For the text-containing cell, return its midpoint in (x, y) coordinate format. 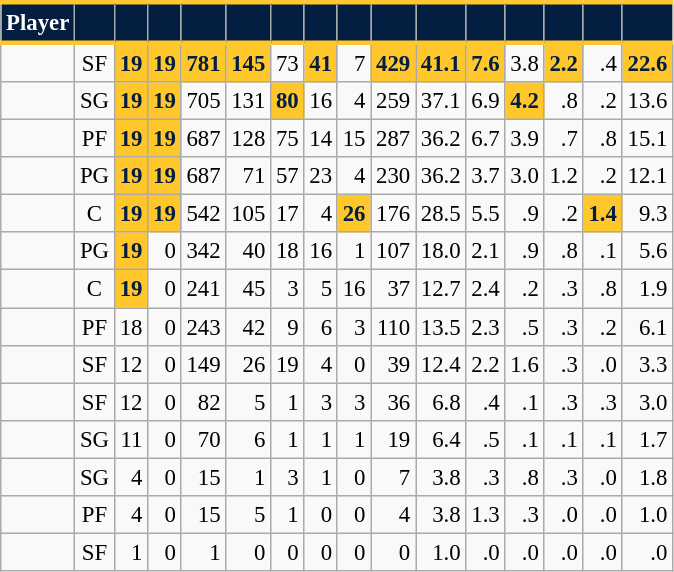
3.7 (486, 176)
241 (204, 289)
705 (204, 101)
42 (248, 327)
781 (204, 62)
2.1 (486, 251)
243 (204, 327)
41.1 (441, 62)
Player (38, 22)
.7 (564, 139)
7.6 (486, 62)
1.4 (602, 214)
37 (394, 289)
41 (320, 62)
82 (204, 402)
4.2 (524, 101)
128 (248, 139)
12.4 (441, 364)
9 (288, 327)
259 (394, 101)
6.9 (486, 101)
110 (394, 327)
57 (288, 176)
5.6 (647, 251)
14 (320, 139)
176 (394, 214)
11 (130, 439)
73 (288, 62)
70 (204, 439)
1.7 (647, 439)
107 (394, 251)
40 (248, 251)
45 (248, 289)
1.8 (647, 477)
149 (204, 364)
13.6 (647, 101)
145 (248, 62)
287 (394, 139)
3.3 (647, 364)
342 (204, 251)
1.9 (647, 289)
105 (248, 214)
2.4 (486, 289)
28.5 (441, 214)
6.7 (486, 139)
6.8 (441, 402)
75 (288, 139)
1.6 (524, 364)
18.0 (441, 251)
9.3 (647, 214)
131 (248, 101)
1.2 (564, 176)
39 (394, 364)
36 (394, 402)
5.5 (486, 214)
17 (288, 214)
13.5 (441, 327)
1.3 (486, 515)
71 (248, 176)
542 (204, 214)
6.4 (441, 439)
6.1 (647, 327)
12.7 (441, 289)
2.3 (486, 327)
80 (288, 101)
12.1 (647, 176)
429 (394, 62)
23 (320, 176)
22.6 (647, 62)
3.9 (524, 139)
15.1 (647, 139)
37.1 (441, 101)
230 (394, 176)
